Return [x, y] of the center of cell containing provided text 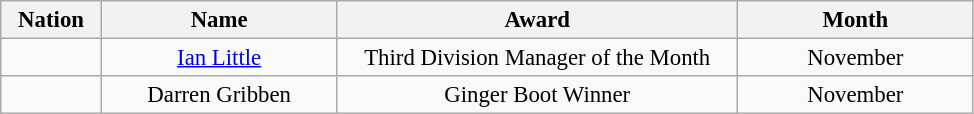
Third Division Manager of the Month [538, 58]
Month [856, 20]
Darren Gribben [219, 95]
Name [219, 20]
Nation [52, 20]
Award [538, 20]
Ian Little [219, 58]
Ginger Boot Winner [538, 95]
